Output the [x, y] coordinate of the center of the cell containing the given text.  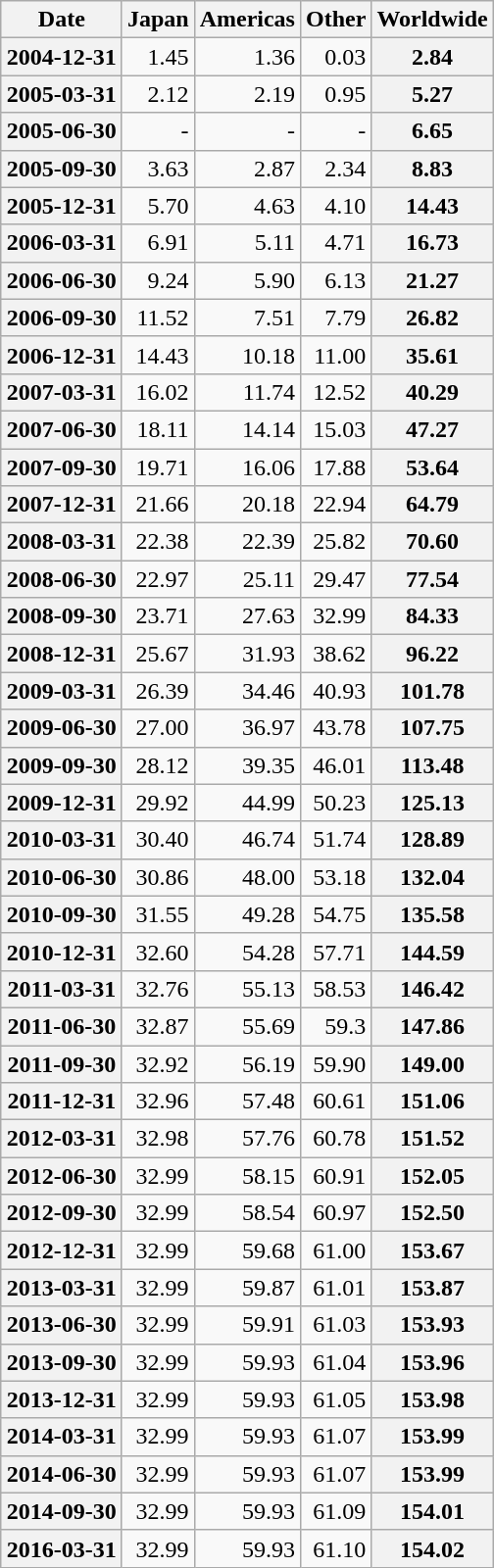
60.97 [335, 1213]
2007-03-31 [61, 392]
2012-06-30 [61, 1176]
61.04 [335, 1362]
59.90 [335, 1063]
36.97 [247, 728]
30.86 [158, 877]
18.11 [158, 429]
61.05 [335, 1399]
Other [335, 20]
2.12 [158, 94]
47.27 [432, 429]
60.78 [335, 1139]
28.12 [158, 765]
32.76 [158, 989]
27.63 [247, 616]
60.91 [335, 1176]
55.13 [247, 989]
53.18 [335, 877]
32.98 [158, 1139]
35.61 [432, 355]
6.91 [158, 243]
14.14 [247, 429]
70.60 [432, 542]
43.78 [335, 728]
61.09 [335, 1511]
77.54 [432, 579]
2005-12-31 [61, 206]
64.79 [432, 505]
2013-03-31 [61, 1288]
151.52 [432, 1139]
2013-09-30 [61, 1362]
31.93 [247, 654]
26.39 [158, 691]
32.92 [158, 1063]
29.92 [158, 803]
Worldwide [432, 20]
2005-09-30 [61, 169]
49.28 [247, 914]
153.67 [432, 1250]
128.89 [432, 840]
2014-09-30 [61, 1511]
34.46 [247, 691]
2016-03-31 [61, 1548]
59.3 [335, 1026]
144.59 [432, 952]
2004-12-31 [61, 57]
1.45 [158, 57]
2.84 [432, 57]
40.29 [432, 392]
21.27 [432, 280]
2008-12-31 [61, 654]
Americas [247, 20]
132.04 [432, 877]
6.65 [432, 131]
2012-12-31 [61, 1250]
38.62 [335, 654]
21.66 [158, 505]
147.86 [432, 1026]
55.69 [247, 1026]
2009-03-31 [61, 691]
2010-12-31 [61, 952]
39.35 [247, 765]
2.34 [335, 169]
32.96 [158, 1102]
22.97 [158, 579]
4.63 [247, 206]
151.06 [432, 1102]
11.52 [158, 318]
146.42 [432, 989]
40.93 [335, 691]
59.87 [247, 1288]
107.75 [432, 728]
125.13 [432, 803]
2013-06-30 [61, 1325]
58.15 [247, 1176]
2007-12-31 [61, 505]
57.76 [247, 1139]
2011-12-31 [61, 1102]
2008-03-31 [61, 542]
2007-06-30 [61, 429]
6.13 [335, 280]
2012-09-30 [61, 1213]
7.79 [335, 318]
135.58 [432, 914]
152.05 [432, 1176]
8.83 [432, 169]
54.28 [247, 952]
60.61 [335, 1102]
113.48 [432, 765]
57.48 [247, 1102]
23.71 [158, 616]
2010-09-30 [61, 914]
25.11 [247, 579]
Japan [158, 20]
16.73 [432, 243]
96.22 [432, 654]
2008-09-30 [61, 616]
44.99 [247, 803]
56.19 [247, 1063]
7.51 [247, 318]
0.03 [335, 57]
31.55 [158, 914]
2009-06-30 [61, 728]
153.98 [432, 1399]
9.24 [158, 280]
17.88 [335, 467]
20.18 [247, 505]
152.50 [432, 1213]
2007-09-30 [61, 467]
4.71 [335, 243]
2014-03-31 [61, 1437]
25.67 [158, 654]
2010-03-31 [61, 840]
154.02 [432, 1548]
2011-06-30 [61, 1026]
2011-03-31 [61, 989]
30.40 [158, 840]
59.68 [247, 1250]
32.87 [158, 1026]
61.00 [335, 1250]
4.10 [335, 206]
61.03 [335, 1325]
58.53 [335, 989]
2005-06-30 [61, 131]
153.87 [432, 1288]
2.87 [247, 169]
46.01 [335, 765]
2011-09-30 [61, 1063]
10.18 [247, 355]
22.38 [158, 542]
53.64 [432, 467]
1.36 [247, 57]
32.60 [158, 952]
2006-03-31 [61, 243]
2010-06-30 [61, 877]
2009-12-31 [61, 803]
101.78 [432, 691]
51.74 [335, 840]
59.91 [247, 1325]
2014-06-30 [61, 1474]
2006-12-31 [61, 355]
25.82 [335, 542]
153.96 [432, 1362]
11.74 [247, 392]
2009-09-30 [61, 765]
27.00 [158, 728]
15.03 [335, 429]
2013-12-31 [61, 1399]
61.01 [335, 1288]
22.94 [335, 505]
2006-06-30 [61, 280]
2.19 [247, 94]
50.23 [335, 803]
48.00 [247, 877]
84.33 [432, 616]
46.74 [247, 840]
154.01 [432, 1511]
5.11 [247, 243]
11.00 [335, 355]
58.54 [247, 1213]
2008-06-30 [61, 579]
57.71 [335, 952]
12.52 [335, 392]
3.63 [158, 169]
16.02 [158, 392]
16.06 [247, 467]
29.47 [335, 579]
54.75 [335, 914]
26.82 [432, 318]
61.10 [335, 1548]
2005-03-31 [61, 94]
19.71 [158, 467]
153.93 [432, 1325]
0.95 [335, 94]
2012-03-31 [61, 1139]
149.00 [432, 1063]
Date [61, 20]
2006-09-30 [61, 318]
5.27 [432, 94]
5.70 [158, 206]
5.90 [247, 280]
22.39 [247, 542]
